Pinpoint the cell where the given text exists, returning its [x, y] midpoint coordinate. 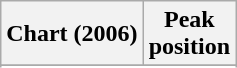
Chart (2006) [72, 34]
Peakposition [189, 34]
